Output the [X, Y] coordinate of the center of the cell containing the given text.  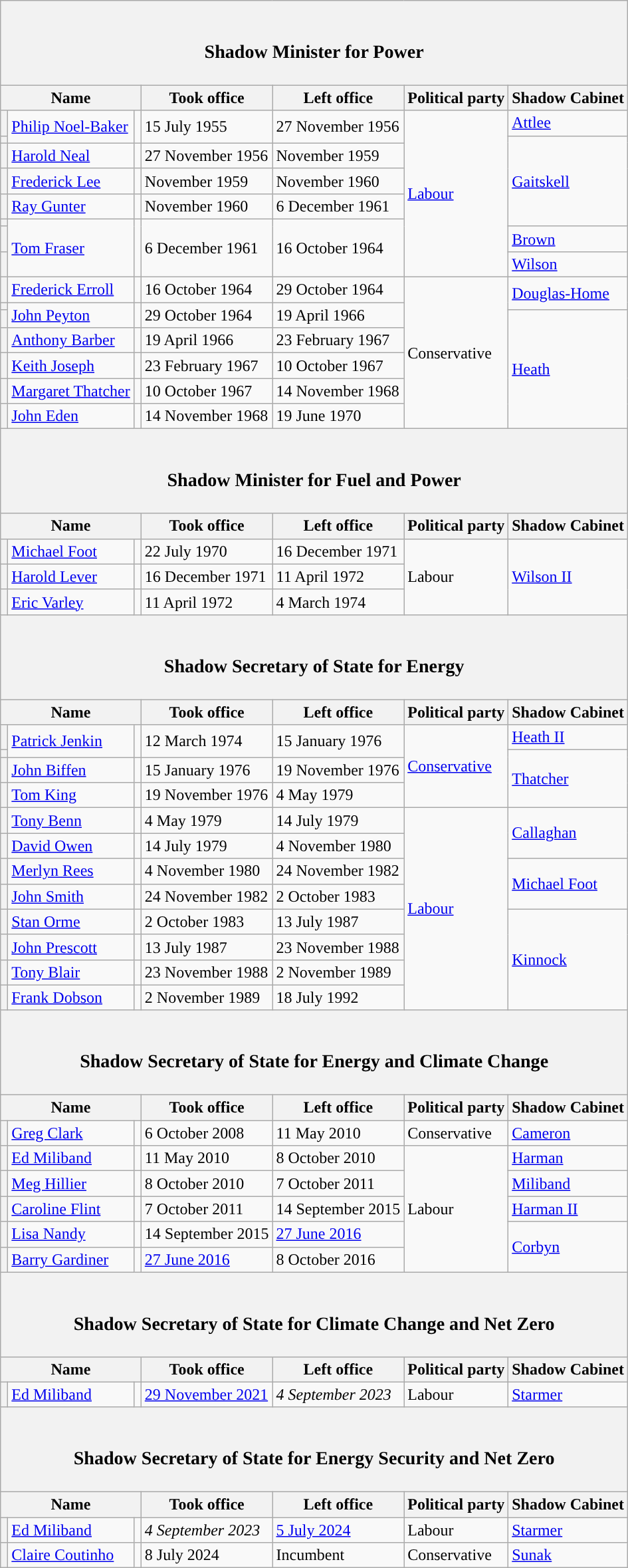
Shadow Minister for Fuel and Power [314, 471]
Barry Gardiner [70, 1259]
22 July 1970 [207, 551]
5 July 2024 [338, 1530]
Harold Lever [70, 577]
Callaghan [568, 833]
Margaret Thatcher [70, 391]
Kinnock [568, 960]
Lisa Nandy [70, 1234]
Corbyn [568, 1247]
8 July 2024 [207, 1555]
Shadow Secretary of State for Energy [314, 657]
Shadow Minister for Power [314, 43]
Stan Orme [70, 922]
Harman [568, 1158]
Wilson II [568, 577]
Gaitskell [568, 181]
12 March 1974 [207, 741]
Harold Neal [70, 156]
Caroline Flint [70, 1209]
Eric Varley [70, 602]
Harman II [568, 1209]
Incumbent [338, 1555]
Ray Gunter [70, 206]
John Biffen [70, 770]
Heath [568, 370]
18 July 1992 [338, 997]
6 October 2008 [207, 1133]
Cameron [568, 1133]
David Owen [70, 846]
4 March 1974 [338, 602]
John Smith [70, 896]
Thatcher [568, 779]
Tony Blair [70, 972]
Keith Joseph [70, 366]
Frederick Erroll [70, 290]
29 November 2021 [207, 1394]
Shadow Secretary of State for Climate Change and Net Zero [314, 1314]
Shadow Secretary of State for Energy and Climate Change [314, 1052]
Tony Benn [70, 821]
19 June 1970 [338, 416]
8 October 2016 [338, 1259]
Heath II [568, 737]
Patrick Jenkin [70, 741]
John Peyton [70, 315]
Miliband [568, 1184]
Douglas-Home [568, 294]
Claire Coutinho [70, 1555]
John Eden [70, 416]
Philip Noel-Baker [70, 126]
Greg Clark [70, 1133]
Attlee [568, 123]
Merlyn Rees [70, 871]
Anthony Barber [70, 340]
Tom King [70, 795]
Frank Dobson [70, 997]
Sunak [568, 1555]
Shadow Secretary of State for Energy Security and Net Zero [314, 1450]
John Prescott [70, 947]
Brown [568, 239]
Tom Fraser [70, 247]
15 July 1955 [207, 126]
Frederick Lee [70, 181]
Meg Hillier [70, 1184]
Wilson [568, 264]
